For the text-containing cell, return its midpoint in (x, y) coordinate format. 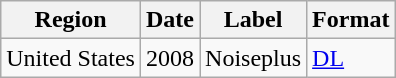
Format (351, 20)
Label (254, 20)
Date (170, 20)
United States (71, 58)
2008 (170, 58)
Region (71, 20)
DL (351, 58)
Noiseplus (254, 58)
